Locate the cell with the specified text and output its (X, Y) center coordinate. 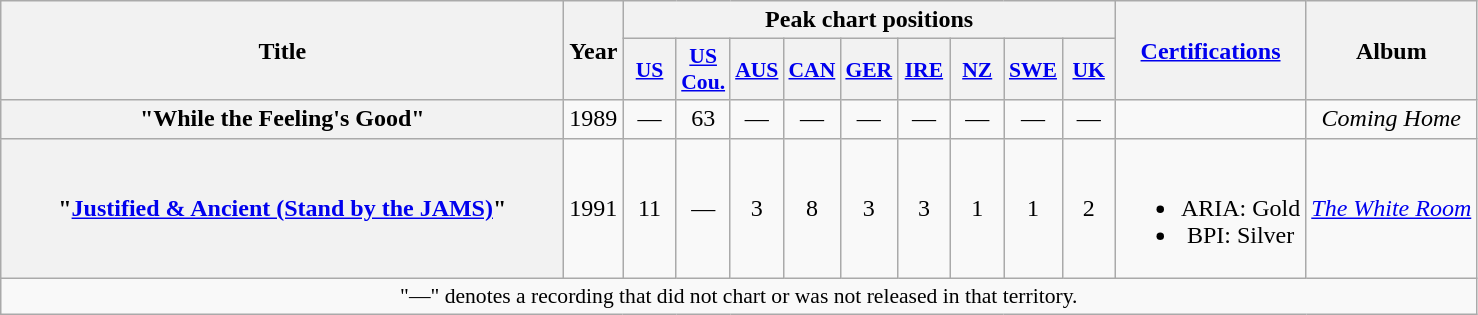
NZ (978, 70)
63 (703, 119)
8 (812, 208)
Album (1392, 50)
"—" denotes a recording that did not chart or was not released in that territory. (739, 296)
1989 (594, 119)
IRE (924, 70)
USCou. (703, 70)
UK (1088, 70)
US (650, 70)
"Justified & Ancient (Stand by the JAMS)" (282, 208)
The White Room (1392, 208)
ARIA: GoldBPI: Silver (1210, 208)
Year (594, 50)
AUS (756, 70)
SWE (1033, 70)
CAN (812, 70)
11 (650, 208)
Certifications (1210, 50)
1991 (594, 208)
GER (868, 70)
"While the Feeling's Good" (282, 119)
2 (1088, 208)
Title (282, 50)
Coming Home (1392, 119)
Peak chart positions (869, 20)
